Capture the cell that displays the provided text and extract its (X, Y) central coordinate. 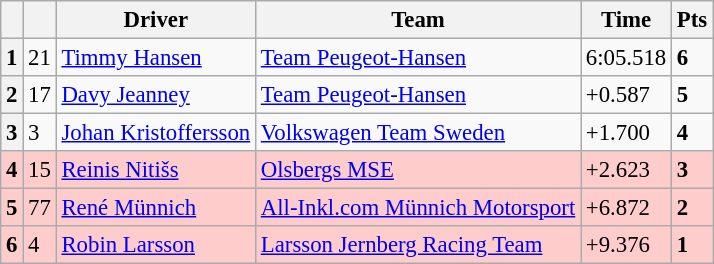
77 (40, 208)
All-Inkl.com Münnich Motorsport (418, 208)
René Münnich (156, 208)
+1.700 (626, 133)
+2.623 (626, 170)
Robin Larsson (156, 245)
Driver (156, 20)
Timmy Hansen (156, 58)
Time (626, 20)
15 (40, 170)
Olsbergs MSE (418, 170)
Team (418, 20)
+6.872 (626, 208)
Reinis Nitišs (156, 170)
+9.376 (626, 245)
+0.587 (626, 95)
Larsson Jernberg Racing Team (418, 245)
21 (40, 58)
Pts (692, 20)
Johan Kristoffersson (156, 133)
Volkswagen Team Sweden (418, 133)
17 (40, 95)
6:05.518 (626, 58)
Davy Jeanney (156, 95)
